Locate the cell with the specified text and output its [x, y] center coordinate. 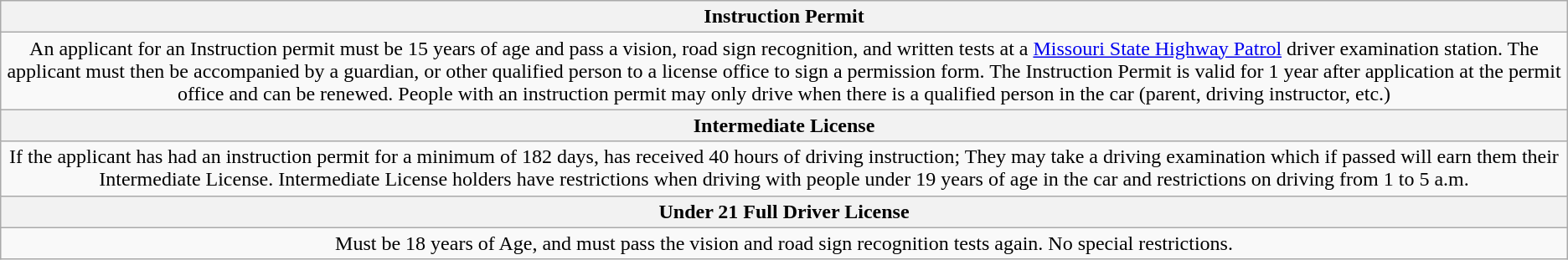
Instruction Permit [784, 17]
Under 21 Full Driver License [784, 212]
Intermediate License [784, 125]
Must be 18 years of Age, and must pass the vision and road sign recognition tests again. No special restrictions. [784, 243]
